Identify which cell holds the provided text, then report its (X, Y) central coordinate. 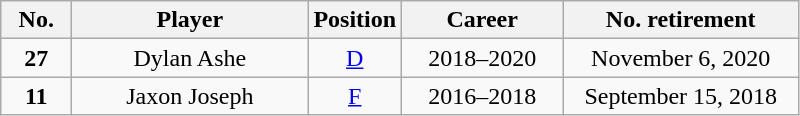
Jaxon Joseph (190, 96)
No. (36, 20)
Dylan Ashe (190, 58)
F (355, 96)
Position (355, 20)
Career (482, 20)
2016–2018 (482, 96)
11 (36, 96)
September 15, 2018 (681, 96)
Player (190, 20)
2018–2020 (482, 58)
No. retirement (681, 20)
27 (36, 58)
November 6, 2020 (681, 58)
D (355, 58)
